Provide the (x, y) coordinate of the cell's center where the given text is located.  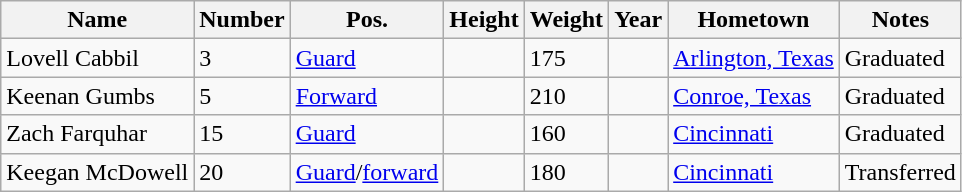
210 (566, 96)
Hometown (754, 20)
Transferred (900, 172)
Number (242, 20)
Lovell Cabbil (98, 58)
Conroe, Texas (754, 96)
Weight (566, 20)
175 (566, 58)
Name (98, 20)
Forward (367, 96)
Pos. (367, 20)
Guard/forward (367, 172)
180 (566, 172)
Zach Farquhar (98, 134)
15 (242, 134)
160 (566, 134)
Keenan Gumbs (98, 96)
5 (242, 96)
Height (484, 20)
3 (242, 58)
Year (638, 20)
20 (242, 172)
Notes (900, 20)
Arlington, Texas (754, 58)
Keegan McDowell (98, 172)
